Capture the cell that displays the provided text and extract its [X, Y] central coordinate. 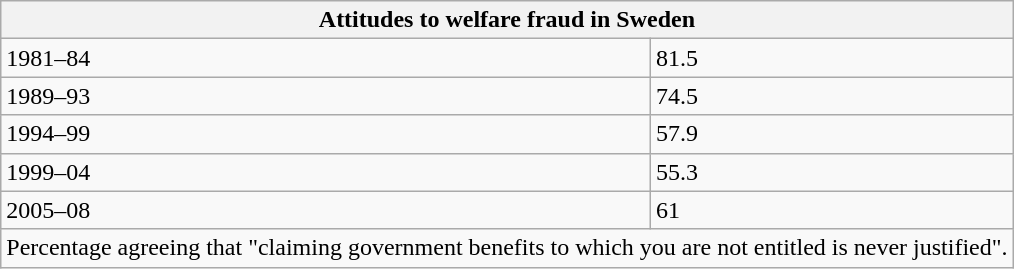
57.9 [832, 134]
Percentage agreeing that "claiming government benefits to which you are not entitled is never justified". [507, 248]
55.3 [832, 172]
2005–08 [326, 210]
Attitudes to welfare fraud in Sweden [507, 20]
1999–04 [326, 172]
61 [832, 210]
1989–93 [326, 96]
74.5 [832, 96]
1981–84 [326, 58]
1994–99 [326, 134]
81.5 [832, 58]
